Determine the (x, y) coordinate at the center of the cell enclosing the given text.  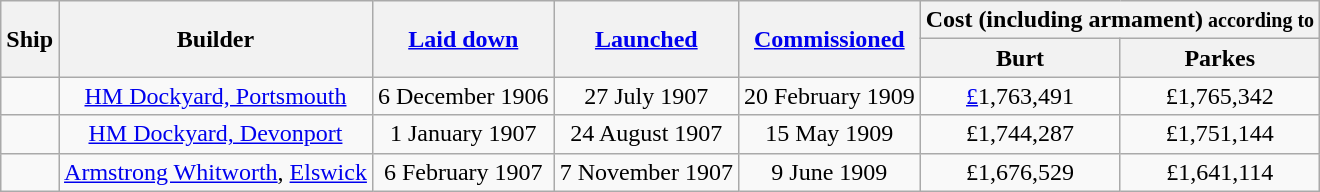
6 December 1906 (463, 96)
Armstrong Whitworth, Elswick (216, 172)
£1,676,529 (1020, 172)
Laid down (463, 39)
Launched (646, 39)
24 August 1907 (646, 134)
£1,763,491 (1020, 96)
15 May 1909 (829, 134)
HM Dockyard, Devonport (216, 134)
9 June 1909 (829, 172)
Cost (including armament) according to (1120, 20)
1 January 1907 (463, 134)
6 February 1907 (463, 172)
£1,751,144 (1220, 134)
Builder (216, 39)
£1,641,114 (1220, 172)
7 November 1907 (646, 172)
27 July 1907 (646, 96)
Commissioned (829, 39)
HM Dockyard, Portsmouth (216, 96)
Ship (30, 39)
Burt (1020, 58)
£1,744,287 (1020, 134)
20 February 1909 (829, 96)
Parkes (1220, 58)
£1,765,342 (1220, 96)
